Provide the [X, Y] coordinate of the cell's center where the given text is located.  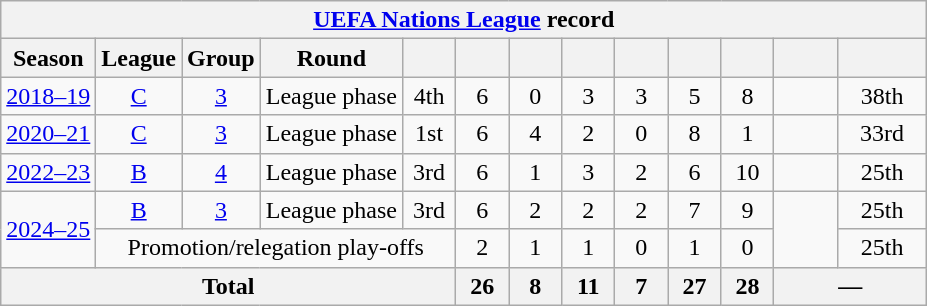
2018–19 [48, 96]
Group [222, 58]
Promotion/relegation play-offs [276, 248]
4th [430, 96]
2022–23 [48, 172]
Total [228, 286]
Round [331, 58]
10 [748, 172]
2024–25 [48, 229]
UEFA Nations League record [464, 20]
1st [430, 134]
27 [694, 286]
2020–21 [48, 134]
— [850, 286]
11 [588, 286]
5 [694, 96]
Season [48, 58]
33rd [882, 134]
League [139, 58]
38th [882, 96]
28 [748, 286]
26 [482, 286]
9 [748, 210]
